Determine the (x, y) coordinate at the center of the cell enclosing the given text.  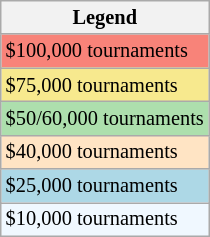
$50/60,000 tournaments (105, 118)
$10,000 tournaments (105, 219)
Legend (105, 17)
$40,000 tournaments (105, 152)
$75,000 tournaments (105, 85)
$25,000 tournaments (105, 186)
$100,000 tournaments (105, 51)
